Return [X, Y] of the center of cell containing provided text 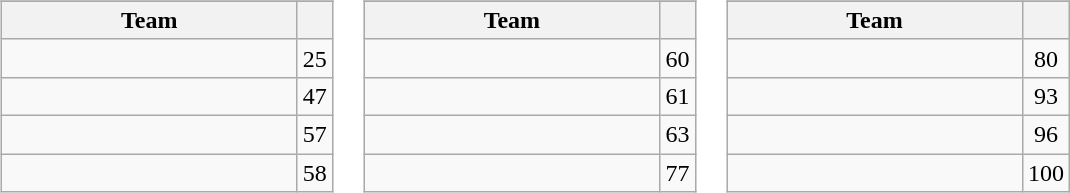
77 [678, 173]
58 [314, 173]
61 [678, 96]
80 [1046, 58]
57 [314, 134]
25 [314, 58]
60 [678, 58]
47 [314, 96]
96 [1046, 134]
93 [1046, 96]
63 [678, 134]
100 [1046, 173]
